Capture the cell that displays the provided text and extract its (x, y) central coordinate. 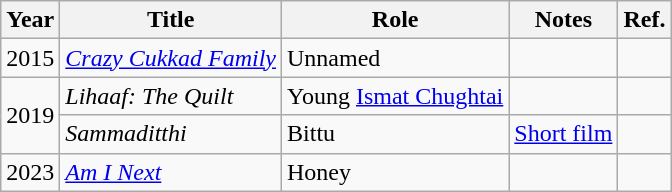
2019 (30, 115)
Title (171, 20)
Short film (564, 134)
Ref. (644, 20)
Honey (396, 172)
2015 (30, 58)
Year (30, 20)
Unnamed (396, 58)
Crazy Cukkad Family (171, 58)
Bittu (396, 134)
Lihaaf: The Quilt (171, 96)
Notes (564, 20)
Sammaditthi (171, 134)
2023 (30, 172)
Role (396, 20)
Am I Next (171, 172)
Young Ismat Chughtai (396, 96)
